Find where the given text appears and provide that cell's center as [X, Y] coordinate. 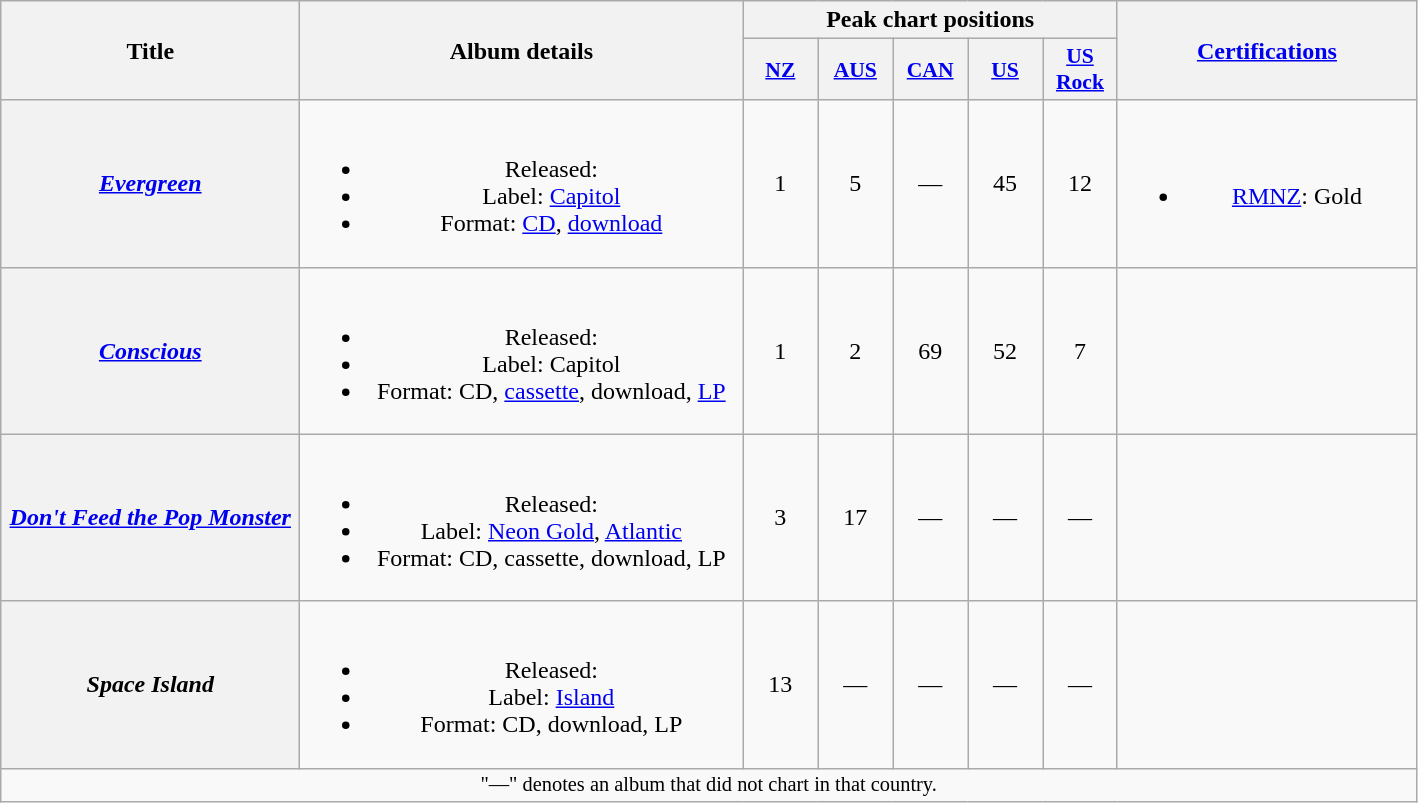
Released: Label: IslandFormat: CD, download, LP [522, 684]
7 [1080, 350]
Released: Label: CapitolFormat: CD, cassette, download, LP [522, 350]
5 [856, 184]
52 [1006, 350]
Evergreen [150, 184]
12 [1080, 184]
45 [1006, 184]
Don't Feed the Pop Monster [150, 518]
CAN [930, 70]
Released: Label: CapitolFormat: CD, download [522, 184]
69 [930, 350]
Conscious [150, 350]
Title [150, 50]
US [1006, 70]
Released: Label: Neon Gold, AtlanticFormat: CD, cassette, download, LP [522, 518]
Album details [522, 50]
Certifications [1266, 50]
13 [780, 684]
NZ [780, 70]
Space Island [150, 684]
17 [856, 518]
"—" denotes an album that did not chart in that country. [709, 785]
AUS [856, 70]
3 [780, 518]
2 [856, 350]
RMNZ: Gold [1266, 184]
Peak chart positions [930, 20]
US Rock [1080, 70]
